Determine the (x, y) coordinate at the center of the cell enclosing the given text.  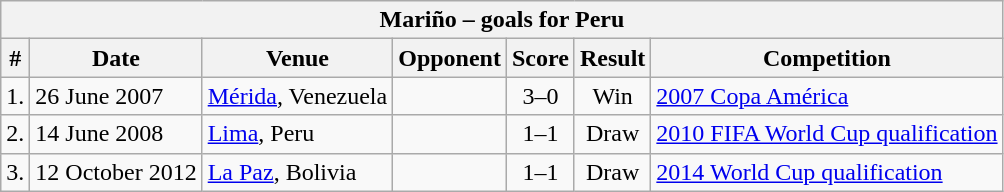
Lima, Peru (298, 134)
Result (612, 58)
Mariño – goals for Peru (502, 20)
26 June 2007 (116, 96)
2014 World Cup qualification (827, 172)
1. (16, 96)
Opponent (450, 58)
Mérida, Venezuela (298, 96)
Venue (298, 58)
3. (16, 172)
12 October 2012 (116, 172)
# (16, 58)
Competition (827, 58)
14 June 2008 (116, 134)
3–0 (540, 96)
La Paz, Bolivia (298, 172)
Score (540, 58)
2007 Copa América (827, 96)
Date (116, 58)
2010 FIFA World Cup qualification (827, 134)
Win (612, 96)
2. (16, 134)
